Determine the [X, Y] coordinate at the center of the cell enclosing the given text.  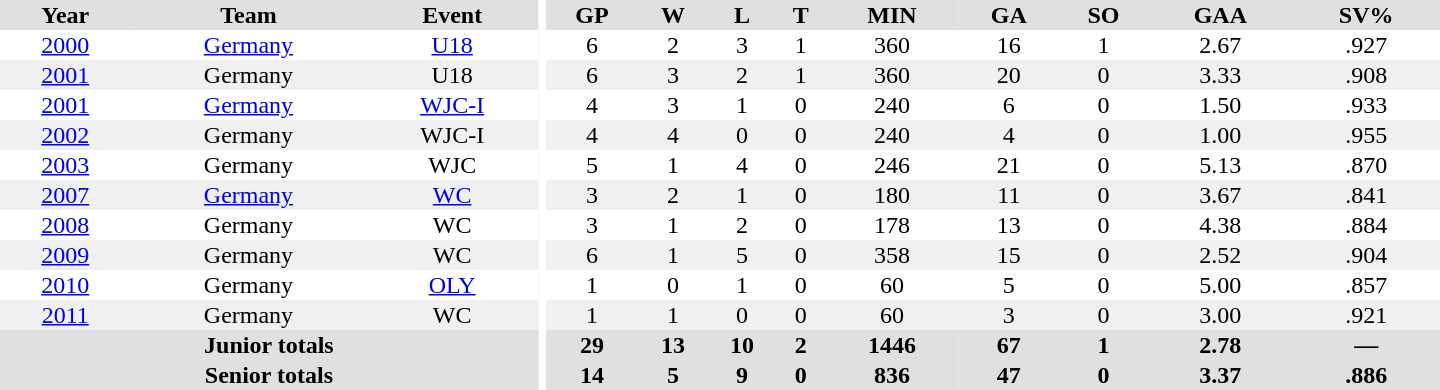
3.33 [1220, 75]
1.50 [1220, 105]
1446 [892, 345]
SO [1104, 15]
180 [892, 195]
SV% [1366, 15]
2010 [65, 285]
4.38 [1220, 225]
.870 [1366, 165]
Event [452, 15]
MIN [892, 15]
178 [892, 225]
Year [65, 15]
3.67 [1220, 195]
3.00 [1220, 315]
5.13 [1220, 165]
.884 [1366, 225]
WJC [452, 165]
.857 [1366, 285]
.904 [1366, 255]
21 [1009, 165]
2003 [65, 165]
3.37 [1220, 375]
— [1366, 345]
.933 [1366, 105]
L [742, 15]
2.78 [1220, 345]
1.00 [1220, 135]
16 [1009, 45]
836 [892, 375]
5.00 [1220, 285]
GP [592, 15]
.955 [1366, 135]
2007 [65, 195]
20 [1009, 75]
.908 [1366, 75]
Senior totals [269, 375]
GAA [1220, 15]
2.52 [1220, 255]
T [800, 15]
2009 [65, 255]
9 [742, 375]
Team [248, 15]
W [672, 15]
47 [1009, 375]
GA [1009, 15]
2000 [65, 45]
.841 [1366, 195]
Junior totals [269, 345]
2008 [65, 225]
29 [592, 345]
246 [892, 165]
67 [1009, 345]
.886 [1366, 375]
11 [1009, 195]
358 [892, 255]
2011 [65, 315]
.921 [1366, 315]
2002 [65, 135]
14 [592, 375]
.927 [1366, 45]
OLY [452, 285]
15 [1009, 255]
2.67 [1220, 45]
10 [742, 345]
